Return the [x, y] coordinate for the center point of the cell that contains the specified text.  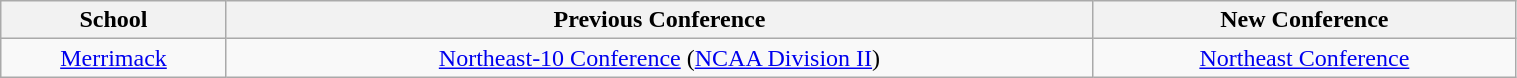
Previous Conference [659, 20]
Northeast Conference [1304, 58]
School [114, 20]
Northeast-10 Conference (NCAA Division II) [659, 58]
Merrimack [114, 58]
New Conference [1304, 20]
